Locate the cell with the specified text and output its [x, y] center coordinate. 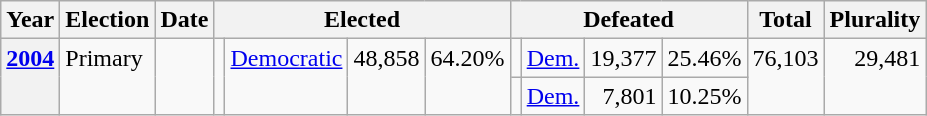
Democratic [286, 77]
Total [786, 20]
19,377 [624, 58]
Election [108, 20]
Year [30, 20]
Defeated [628, 20]
2004 [30, 77]
25.46% [704, 58]
Plurality [875, 20]
29,481 [875, 77]
48,858 [386, 77]
7,801 [624, 96]
Date [184, 20]
10.25% [704, 96]
64.20% [468, 77]
Primary [108, 77]
76,103 [786, 77]
Elected [362, 20]
